Provide the (X, Y) coordinate of the cell's center where the given text is located.  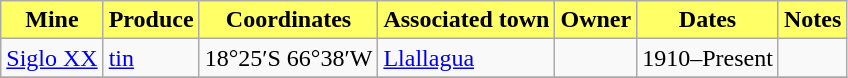
Produce (151, 20)
Llallagua (466, 58)
Siglo XX (52, 58)
tin (151, 58)
Dates (708, 20)
Owner (596, 20)
18°25′S 66°38′W (288, 58)
Notes (812, 20)
Associated town (466, 20)
Mine (52, 20)
Coordinates (288, 20)
1910–Present (708, 58)
